Find where the given text appears and provide that cell's center as (x, y) coordinate. 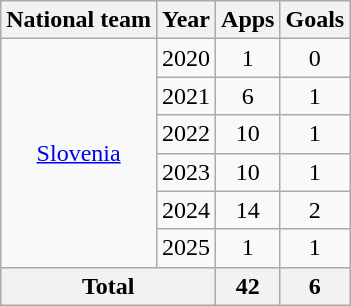
Goals (315, 20)
Apps (248, 20)
2022 (186, 134)
2021 (186, 96)
2025 (186, 248)
Slovenia (79, 153)
2 (315, 210)
Total (108, 286)
14 (248, 210)
2024 (186, 210)
42 (248, 286)
Year (186, 20)
2020 (186, 58)
0 (315, 58)
National team (79, 20)
2023 (186, 172)
